For the text-containing cell, return its midpoint in (x, y) coordinate format. 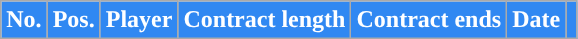
No. (24, 20)
Player (139, 20)
Contract length (264, 20)
Contract ends (429, 20)
Pos. (74, 20)
Date (536, 20)
